From the cell containing the given text, extract its center point as [x, y] coordinate. 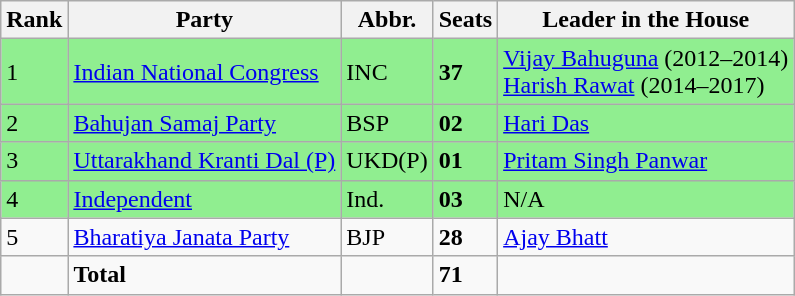
Bharatiya Janata Party [204, 237]
3 [34, 161]
Vijay Bahuguna (2012–2014)Harish Rawat (2014–2017) [646, 72]
Leader in the House [646, 20]
2 [34, 123]
4 [34, 199]
Total [204, 275]
Pritam Singh Panwar [646, 161]
1 [34, 72]
Seats [465, 20]
Party [204, 20]
28 [465, 237]
N/A [646, 199]
01 [465, 161]
INC [387, 72]
5 [34, 237]
Independent [204, 199]
Indian National Congress [204, 72]
Hari Das [646, 123]
02 [465, 123]
71 [465, 275]
Rank [34, 20]
BSP [387, 123]
Uttarakhand Kranti Dal (P) [204, 161]
37 [465, 72]
Ajay Bhatt [646, 237]
BJP [387, 237]
Ind. [387, 199]
UKD(P) [387, 161]
03 [465, 199]
Abbr. [387, 20]
Bahujan Samaj Party [204, 123]
